Output the [X, Y] coordinate of the center of the cell containing the given text.  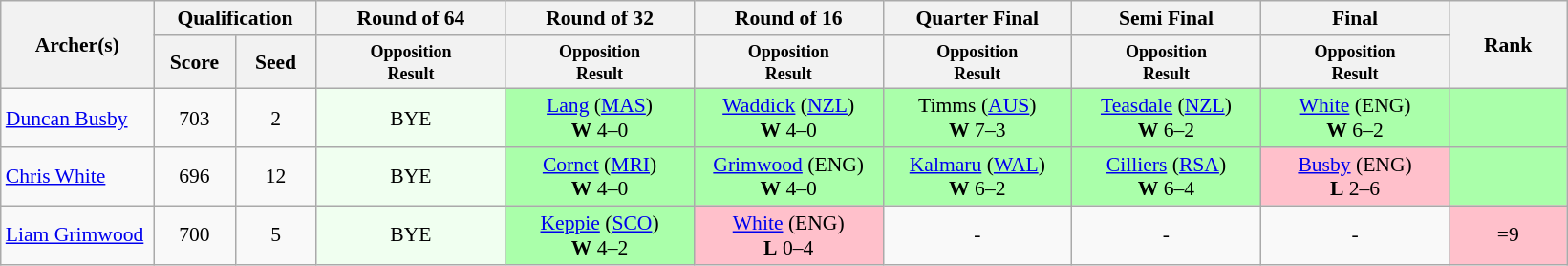
Round of 64 [411, 18]
Keppie (SCO)W 4–2 [600, 235]
Archer(s) [77, 45]
700 [195, 235]
Rank [1508, 45]
12 [275, 176]
Qualification [235, 18]
2 [275, 119]
White (ENG)W 6–2 [1355, 119]
696 [195, 176]
Round of 16 [788, 18]
Kalmaru (WAL)W 6–2 [977, 176]
Liam Grimwood [77, 235]
Lang (MAS)W 4–0 [600, 119]
Busby (ENG)L 2–6 [1355, 176]
Timms (AUS)W 7–3 [977, 119]
Cilliers (RSA)W 6–4 [1167, 176]
=9 [1508, 235]
Waddick (NZL)W 4–0 [788, 119]
703 [195, 119]
Teasdale (NZL)W 6–2 [1167, 119]
Final [1355, 18]
Grimwood (ENG)W 4–0 [788, 176]
Quarter Final [977, 18]
Chris White [77, 176]
Seed [275, 62]
Semi Final [1167, 18]
Duncan Busby [77, 119]
Cornet (MRI)W 4–0 [600, 176]
Score [195, 62]
Round of 32 [600, 18]
White (ENG)L 0–4 [788, 235]
5 [275, 235]
